Output the [x, y] coordinate of the center of the cell containing the given text.  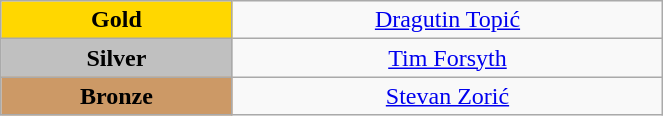
Gold [116, 20]
Tim Forsyth [448, 58]
Bronze [116, 96]
Dragutin Topić [448, 20]
Silver [116, 58]
Stevan Zorić [448, 96]
